Determine the (x, y) coordinate at the center of the cell enclosing the given text.  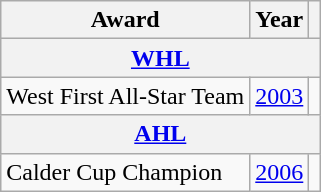
AHL (160, 134)
WHL (160, 58)
Calder Cup Champion (126, 172)
Award (126, 20)
2006 (280, 172)
Year (280, 20)
West First All-Star Team (126, 96)
2003 (280, 96)
